Return the [x, y] coordinate for the center point of the cell that contains the specified text.  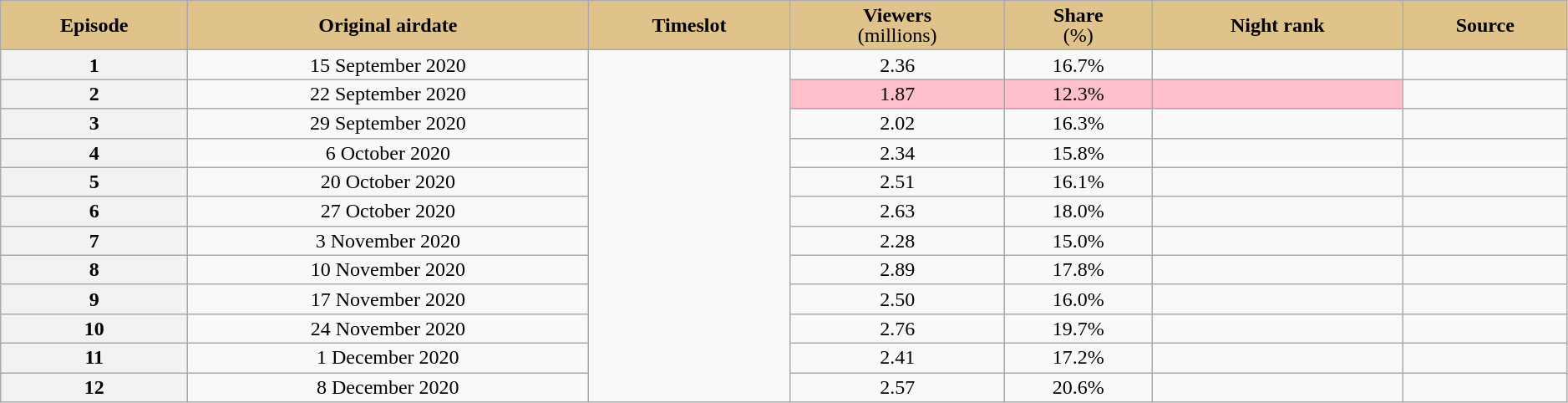
18.0% [1078, 211]
1 December 2020 [388, 358]
15 September 2020 [388, 65]
16.7% [1078, 65]
2.36 [897, 65]
6 [94, 211]
16.0% [1078, 299]
2.28 [897, 241]
7 [94, 241]
2.57 [897, 388]
Episode [94, 25]
10 November 2020 [388, 269]
3 [94, 124]
4 [94, 152]
2.76 [897, 328]
17.8% [1078, 269]
2 [94, 94]
Timeslot [689, 25]
2.02 [897, 124]
Original airdate [388, 25]
19.7% [1078, 328]
15.8% [1078, 152]
12.3% [1078, 94]
22 September 2020 [388, 94]
10 [94, 328]
24 November 2020 [388, 328]
20 October 2020 [388, 182]
5 [94, 182]
2.41 [897, 358]
20.6% [1078, 388]
Viewers(millions) [897, 25]
2.89 [897, 269]
8 [94, 269]
15.0% [1078, 241]
16.3% [1078, 124]
17.2% [1078, 358]
9 [94, 299]
17 November 2020 [388, 299]
2.34 [897, 152]
Share(%) [1078, 25]
27 October 2020 [388, 211]
12 [94, 388]
1 [94, 65]
6 October 2020 [388, 152]
2.51 [897, 182]
Source [1485, 25]
16.1% [1078, 182]
Night rank [1277, 25]
11 [94, 358]
3 November 2020 [388, 241]
1.87 [897, 94]
8 December 2020 [388, 388]
2.50 [897, 299]
29 September 2020 [388, 124]
2.63 [897, 211]
